Capture the cell that displays the provided text and extract its (x, y) central coordinate. 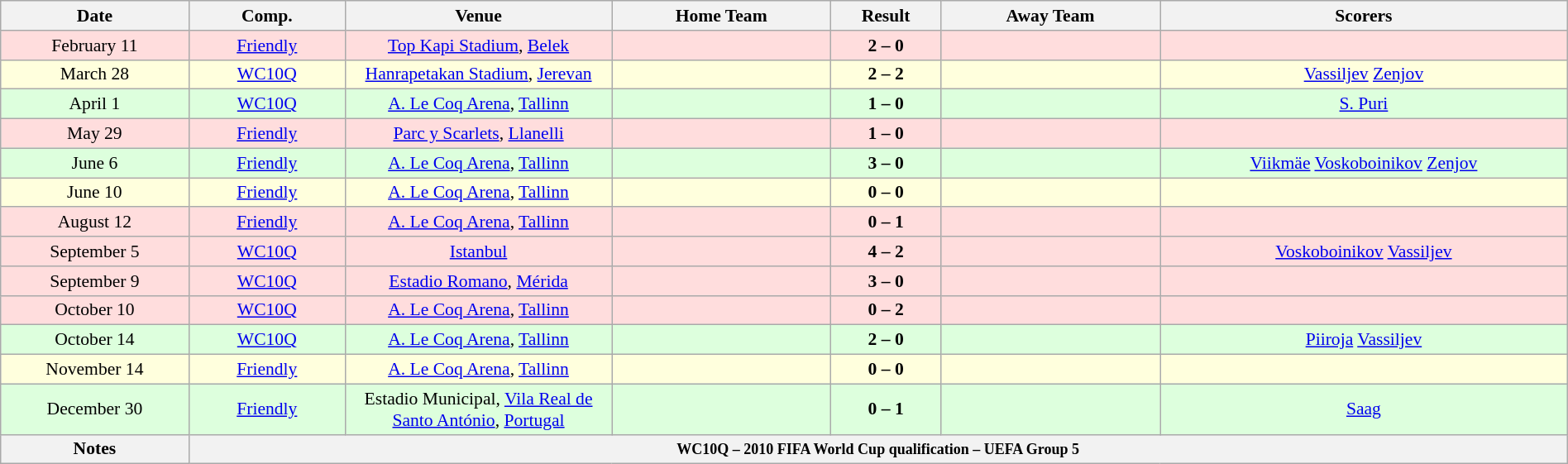
Date (94, 16)
Venue (479, 16)
April 1 (94, 104)
4 – 2 (887, 251)
Scorers (1365, 16)
October 14 (94, 340)
May 29 (94, 134)
S. Puri (1365, 104)
Estadio Romano, Mérida (479, 281)
June 6 (94, 163)
WC10Q – 2010 FIFA World Cup qualification – UEFA Group 5 (878, 449)
October 10 (94, 310)
December 30 (94, 409)
Home Team (721, 16)
Top Kapi Stadium, Belek (479, 45)
August 12 (94, 222)
Estadio Municipal, Vila Real de Santo António, Portugal (479, 409)
Viikmäe Voskoboinikov Zenjov (1365, 163)
September 9 (94, 281)
Away Team (1050, 16)
Istanbul (479, 251)
Vassiljev Zenjov (1365, 74)
0 – 2 (887, 310)
Result (887, 16)
Comp. (266, 16)
March 28 (94, 74)
Parc y Scarlets, Llanelli (479, 134)
June 10 (94, 193)
Hanrapetakan Stadium, Jerevan (479, 74)
September 5 (94, 251)
Notes (94, 449)
Voskoboinikov Vassiljev (1365, 251)
November 14 (94, 370)
Saag (1365, 409)
February 11 (94, 45)
2 – 2 (887, 74)
Piiroja Vassiljev (1365, 340)
